Locate the cell with the specified text and output its [x, y] center coordinate. 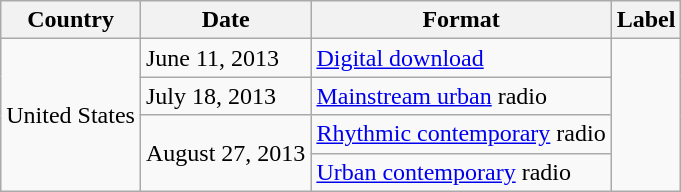
United States [71, 115]
Urban contemporary radio [461, 172]
Mainstream urban radio [461, 96]
Date [225, 20]
July 18, 2013 [225, 96]
Digital download [461, 58]
Label [646, 20]
Rhythmic contemporary radio [461, 134]
Format [461, 20]
August 27, 2013 [225, 153]
June 11, 2013 [225, 58]
Country [71, 20]
